Output the (x, y) coordinate of the center of the cell containing the given text.  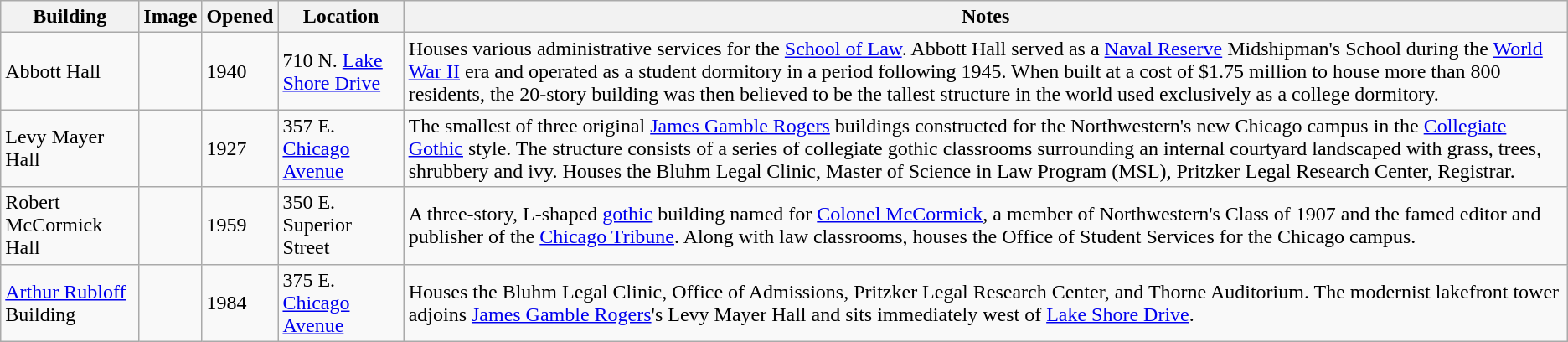
375 E. Chicago Avenue (341, 303)
Levy Mayer Hall (70, 148)
1959 (240, 225)
1940 (240, 71)
710 N. Lake Shore Drive (341, 71)
Image (171, 17)
Arthur Rubloff Building (70, 303)
Robert McCormick Hall (70, 225)
Opened (240, 17)
1927 (240, 148)
1984 (240, 303)
Abbott Hall (70, 71)
Notes (985, 17)
350 E. Superior Street (341, 225)
357 E. Chicago Avenue (341, 148)
Location (341, 17)
Building (70, 17)
